For the text-containing cell, return its midpoint in [X, Y] coordinate format. 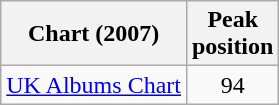
Peakposition [232, 34]
UK Albums Chart [94, 85]
Chart (2007) [94, 34]
94 [232, 85]
